Capture the cell that displays the provided text and extract its (X, Y) central coordinate. 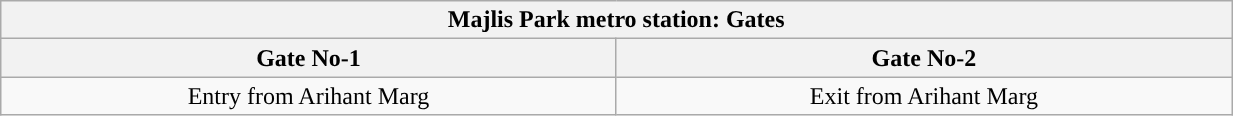
Exit from Arihant Marg (924, 96)
Entry from Arihant Marg (308, 96)
Gate No-2 (924, 58)
Majlis Park metro station: Gates (616, 20)
Gate No-1 (308, 58)
